From the cell containing the given text, extract its center point as (X, Y) coordinate. 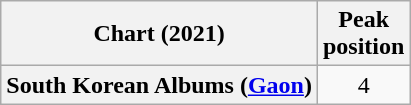
South Korean Albums (Gaon) (160, 85)
4 (363, 85)
Peakposition (363, 34)
Chart (2021) (160, 34)
